Extract the (X, Y) coordinate from the center of the cell holding the provided text.  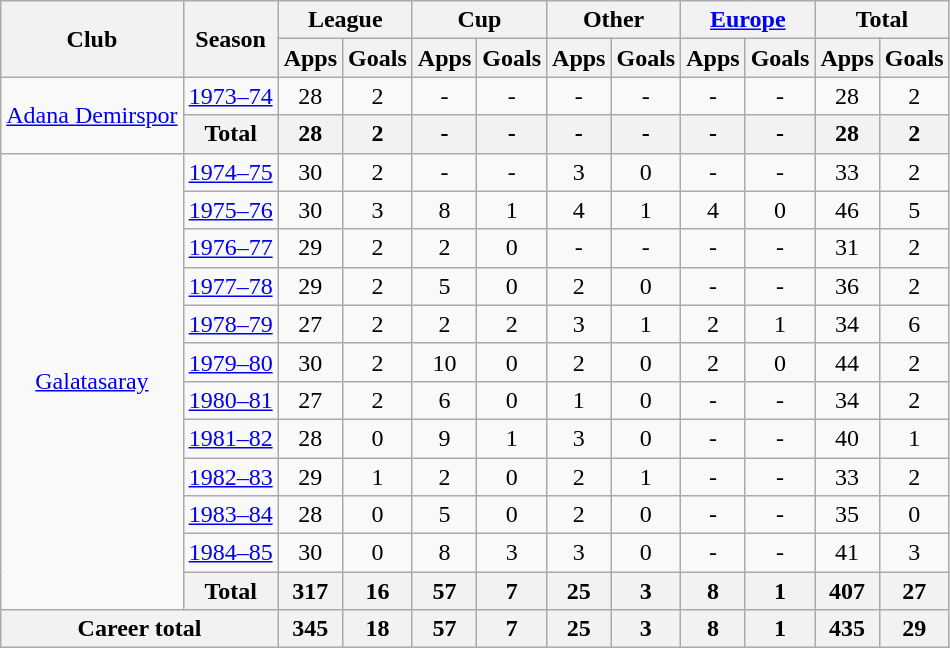
1975–76 (230, 210)
1981–82 (230, 438)
1984–85 (230, 553)
10 (444, 362)
317 (310, 591)
16 (378, 591)
9 (444, 438)
435 (847, 629)
1974–75 (230, 172)
46 (847, 210)
345 (310, 629)
Club (92, 39)
1977–78 (230, 286)
1973–74 (230, 96)
Europe (748, 20)
1982–83 (230, 477)
1980–81 (230, 400)
41 (847, 553)
Cup (479, 20)
1983–84 (230, 515)
407 (847, 591)
18 (378, 629)
1979–80 (230, 362)
League (345, 20)
Galatasaray (92, 382)
44 (847, 362)
Season (230, 39)
Adana Demirspor (92, 115)
Career total (140, 629)
1978–79 (230, 324)
36 (847, 286)
1976–77 (230, 248)
40 (847, 438)
35 (847, 515)
Other (614, 20)
31 (847, 248)
